Return (X, Y) of the center of cell containing provided text 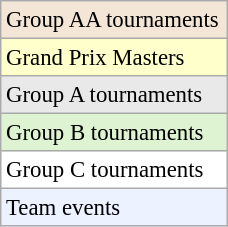
Group B tournaments (114, 133)
Team events (114, 208)
Group AA tournaments (114, 20)
Grand Prix Masters (114, 58)
Group C tournaments (114, 170)
Group A tournaments (114, 95)
